Return [x, y] of the center of cell containing provided text 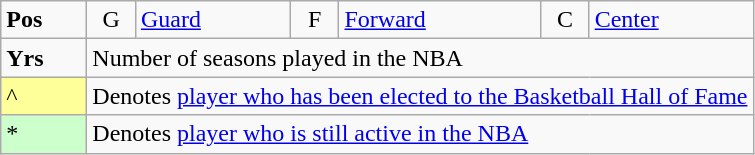
Forward [440, 20]
^ [44, 96]
Center [671, 20]
Denotes player who has been elected to the Basketball Hall of Fame [420, 96]
Pos [44, 20]
F [314, 20]
Guard [212, 20]
Number of seasons played in the NBA [420, 58]
Denotes player who is still active in the NBA [420, 134]
G [112, 20]
Yrs [44, 58]
C [566, 20]
* [44, 134]
